Return the (x, y) coordinate for the center point of the cell that contains the specified text.  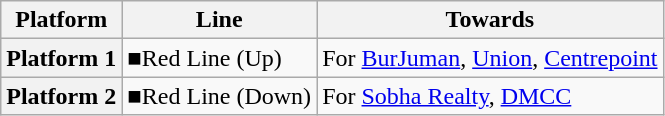
■Red Line (Down) (220, 96)
Platform (62, 20)
Towards (490, 20)
For BurJuman, Union, Centrepoint (490, 58)
■Red Line (Up) (220, 58)
Line (220, 20)
For Sobha Realty, DMCC (490, 96)
Platform 2 (62, 96)
Platform 1 (62, 58)
